Detect which cell encompasses the target text, then output its (X, Y) center coordinate. 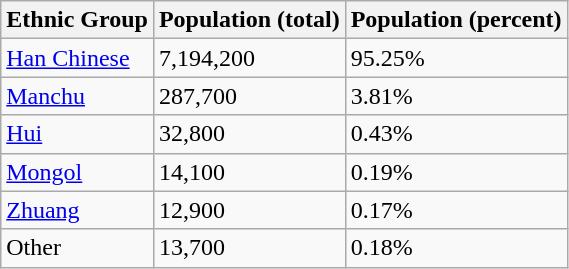
13,700 (249, 248)
Population (total) (249, 20)
0.19% (456, 172)
Manchu (78, 96)
Other (78, 248)
Population (percent) (456, 20)
14,100 (249, 172)
12,900 (249, 210)
3.81% (456, 96)
Zhuang (78, 210)
0.18% (456, 248)
95.25% (456, 58)
Hui (78, 134)
32,800 (249, 134)
7,194,200 (249, 58)
Ethnic Group (78, 20)
Han Chinese (78, 58)
Mongol (78, 172)
0.43% (456, 134)
287,700 (249, 96)
0.17% (456, 210)
